For the text-containing cell, return its midpoint in (X, Y) coordinate format. 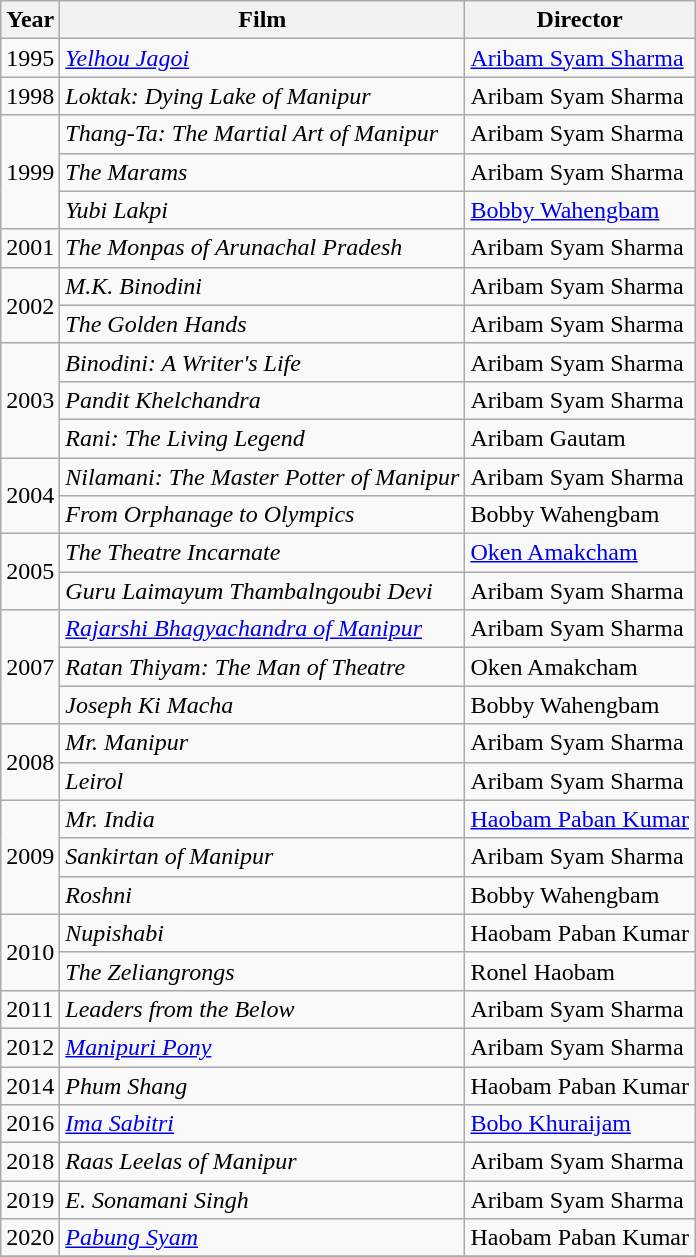
From Orphanage to Olympics (262, 515)
Nupishabi (262, 933)
2018 (30, 1162)
Pandit Khelchandra (262, 400)
Phum Shang (262, 1085)
The Monpas of Arunachal Pradesh (262, 248)
2014 (30, 1085)
2009 (30, 857)
1995 (30, 58)
Rani: The Living Legend (262, 438)
The Theatre Incarnate (262, 553)
2005 (30, 572)
Yelhou Jagoi (262, 58)
2016 (30, 1124)
1999 (30, 172)
Ronel Haobam (580, 971)
Director (580, 20)
Yubi Lakpi (262, 210)
Thang-Ta: The Martial Art of Manipur (262, 134)
M.K. Binodini (262, 286)
Nilamani: The Master Potter of Manipur (262, 477)
Year (30, 20)
Ima Sabitri (262, 1124)
E. Sonamani Singh (262, 1200)
Mr. Manipur (262, 743)
2004 (30, 496)
2002 (30, 305)
2010 (30, 952)
Sankirtan of Manipur (262, 857)
Manipuri Pony (262, 1047)
2011 (30, 1009)
2012 (30, 1047)
1998 (30, 96)
The Zeliangrongs (262, 971)
2007 (30, 667)
Aribam Gautam (580, 438)
Loktak: Dying Lake of Manipur (262, 96)
Guru Laimayum Thambalngoubi Devi (262, 591)
Film (262, 20)
Roshni (262, 895)
Raas Leelas of Manipur (262, 1162)
Leaders from the Below (262, 1009)
Bobo Khuraijam (580, 1124)
Mr. India (262, 819)
2008 (30, 762)
Rajarshi Bhagyachandra of Manipur (262, 629)
2019 (30, 1200)
The Marams (262, 172)
2020 (30, 1238)
The Golden Hands (262, 324)
Ratan Thiyam: The Man of Theatre (262, 667)
Pabung Syam (262, 1238)
Joseph Ki Macha (262, 705)
2001 (30, 248)
2003 (30, 400)
Binodini: A Writer's Life (262, 362)
Leirol (262, 781)
